Capture the cell that displays the provided text and extract its (X, Y) central coordinate. 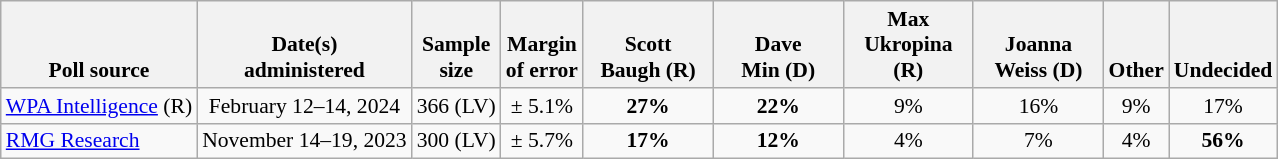
February 12–14, 2024 (304, 106)
22% (778, 106)
MaxUkropina (R) (908, 44)
16% (1038, 106)
JoannaWeiss (D) (1038, 44)
Date(s)administered (304, 44)
Undecided (1223, 44)
November 14–19, 2023 (304, 141)
Poll source (99, 44)
27% (648, 106)
12% (778, 141)
Marginof error (542, 44)
DaveMin (D) (778, 44)
± 5.1% (542, 106)
RMG Research (99, 141)
ScottBaugh (R) (648, 44)
56% (1223, 141)
± 5.7% (542, 141)
7% (1038, 141)
Samplesize (456, 44)
300 (LV) (456, 141)
366 (LV) (456, 106)
Other (1136, 44)
WPA Intelligence (R) (99, 106)
